Locate the cell with the specified text and output its [x, y] center coordinate. 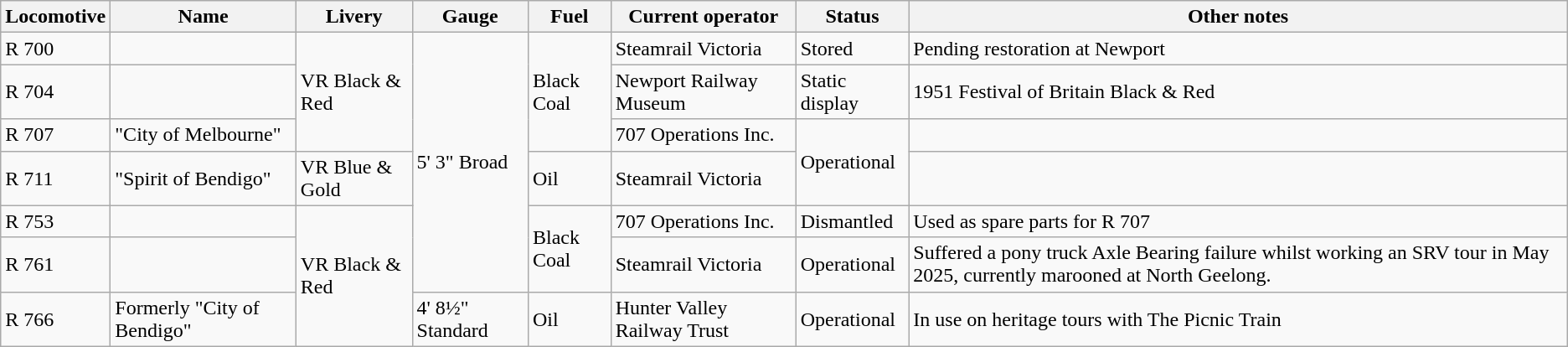
Pending restoration at Newport [1238, 49]
Gauge [470, 17]
Suffered a pony truck Axle Bearing failure whilst working an SRV tour in May 2025, currently marooned at North Geelong. [1238, 265]
R 753 [55, 221]
R 711 [55, 178]
4' 8½" Standard [470, 319]
R 704 [55, 92]
"Spirit of Bendigo" [204, 178]
Stored [853, 49]
Status [853, 17]
Dismantled [853, 221]
R 761 [55, 265]
VR Blue & Gold [353, 178]
R 766 [55, 319]
Hunter Valley Railway Trust [704, 319]
5' 3" Broad [470, 163]
"City of Melbourne" [204, 135]
Name [204, 17]
R 700 [55, 49]
1951 Festival of Britain Black & Red [1238, 92]
Livery [353, 17]
Other notes [1238, 17]
In use on heritage tours with The Picnic Train [1238, 319]
Newport Railway Museum [704, 92]
Current operator [704, 17]
Static display [853, 92]
Locomotive [55, 17]
Used as spare parts for R 707 [1238, 221]
Formerly "City of Bendigo" [204, 319]
R 707 [55, 135]
Fuel [570, 17]
